Search for the cell housing the specified text and yield its (x, y) center coordinate. 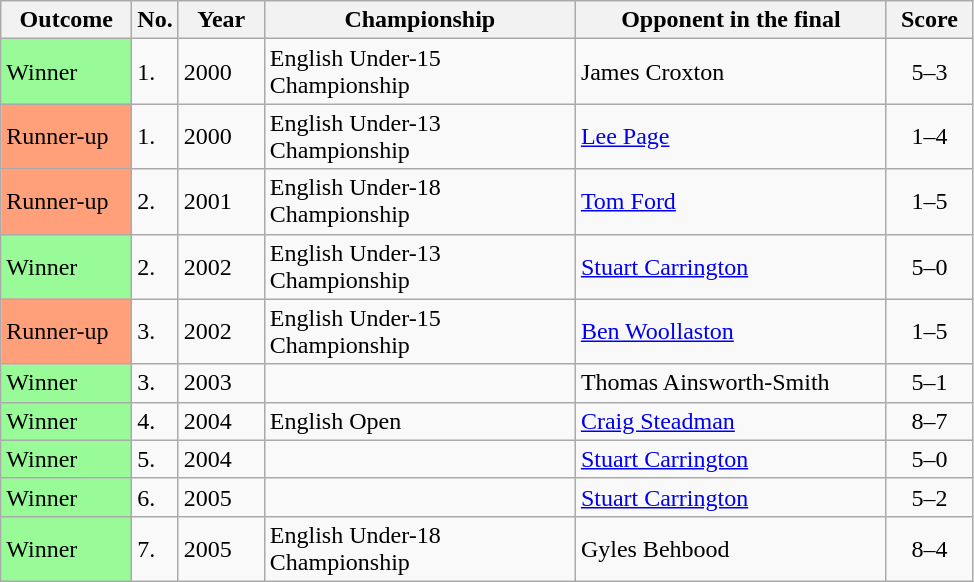
Gyles Behbood (730, 548)
2001 (221, 202)
7. (155, 548)
Tom Ford (730, 202)
8–7 (929, 421)
Opponent in the final (730, 20)
1–4 (929, 136)
5–2 (929, 497)
4. (155, 421)
2003 (221, 383)
Outcome (66, 20)
5–3 (929, 72)
Lee Page (730, 136)
Year (221, 20)
English Open (420, 421)
No. (155, 20)
5. (155, 459)
8–4 (929, 548)
6. (155, 497)
5–1 (929, 383)
Score (929, 20)
Thomas Ainsworth-Smith (730, 383)
Ben Woollaston (730, 332)
James Croxton (730, 72)
Craig Steadman (730, 421)
Championship (420, 20)
